Search for the cell housing the specified text and yield its (X, Y) center coordinate. 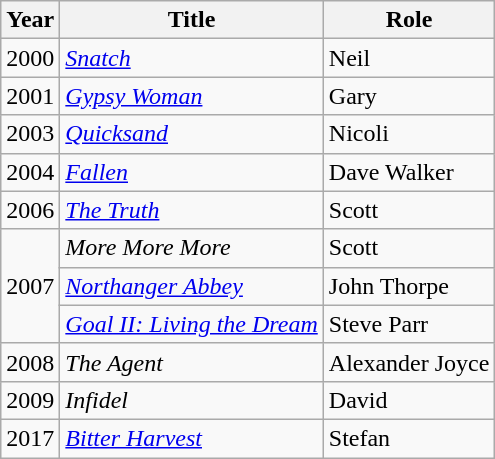
2000 (30, 58)
Steve Parr (409, 324)
2009 (30, 400)
Snatch (192, 58)
Nicoli (409, 134)
Gypsy Woman (192, 96)
Infidel (192, 400)
Year (30, 20)
Fallen (192, 172)
The Agent (192, 362)
Goal II: Living the Dream (192, 324)
Gary (409, 96)
The Truth (192, 210)
2003 (30, 134)
2008 (30, 362)
Dave Walker (409, 172)
More More More (192, 248)
Bitter Harvest (192, 438)
Title (192, 20)
Northanger Abbey (192, 286)
Alexander Joyce (409, 362)
John Thorpe (409, 286)
Role (409, 20)
2006 (30, 210)
2007 (30, 286)
Neil (409, 58)
David (409, 400)
Stefan (409, 438)
2017 (30, 438)
2001 (30, 96)
Quicksand (192, 134)
2004 (30, 172)
